Determine the (x, y) coordinate at the center of the cell enclosing the given text.  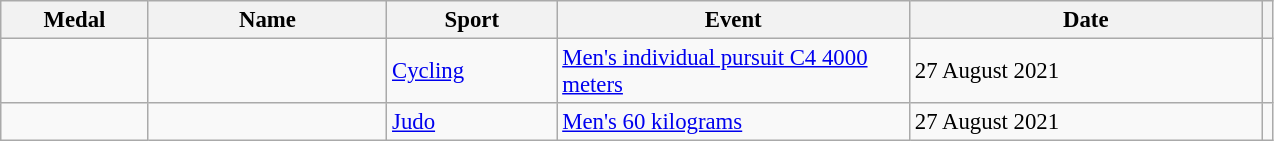
Cycling (472, 72)
Sport (472, 20)
Event (734, 20)
Name (268, 20)
Date (1086, 20)
Men's individual pursuit C4 4000 meters (734, 72)
Medal (74, 20)
Judo (472, 122)
Men's 60 kilograms (734, 122)
